For the text-containing cell, return its midpoint in [X, Y] coordinate format. 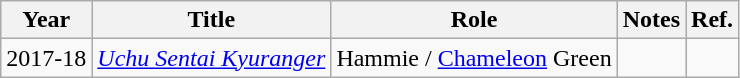
Year [46, 20]
Title [212, 20]
Notes [651, 20]
2017-18 [46, 58]
Uchu Sentai Kyuranger [212, 58]
Role [474, 20]
Hammie / Chameleon Green [474, 58]
Ref. [712, 20]
